Scan for the cell matching the given text and deliver its (x, y) coordinate at center. 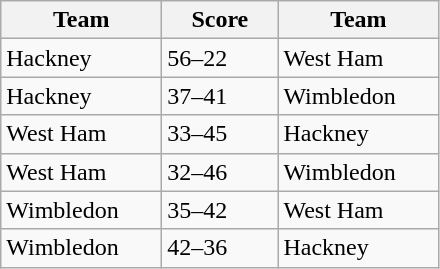
Score (220, 20)
56–22 (220, 58)
33–45 (220, 134)
37–41 (220, 96)
35–42 (220, 210)
42–36 (220, 248)
32–46 (220, 172)
